Find where the given text appears and provide that cell's center as (X, Y) coordinate. 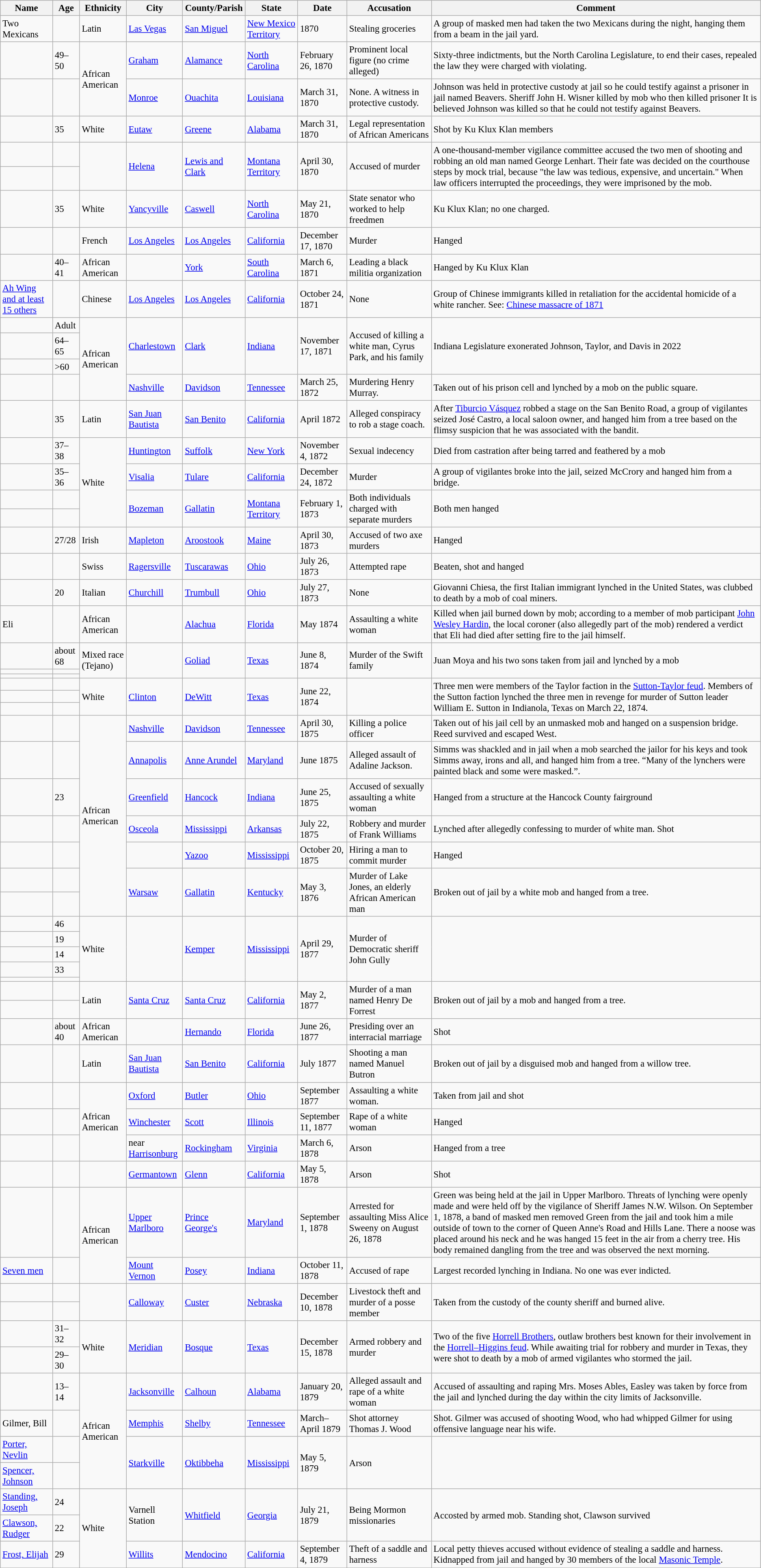
Mendocino (214, 1555)
April 30, 1875 (322, 728)
County/Parish (214, 8)
December 15, 1878 (322, 1347)
April 30, 1873 (322, 541)
Comment (596, 8)
Calloway (154, 1302)
Seven men (27, 1271)
Adult (66, 325)
Swiss (103, 567)
Jacksonville (154, 1392)
Accused of sexually assaulting a white woman (389, 797)
Calhoun (214, 1392)
Two Mexicans (27, 29)
Irish (103, 541)
1870 (322, 29)
Ethnicity (103, 8)
April 1872 (322, 419)
July 27, 1873 (322, 593)
Annapolis (154, 760)
Theft of a saddle and harness (389, 1555)
Clark (214, 346)
31–32 (66, 1334)
June 26, 1877 (322, 1032)
Accused of murder (389, 166)
Broken out of jail by a white mob and hanged from a tree. (596, 892)
27/28 (66, 541)
March 6, 1871 (322, 267)
June 22, 1874 (322, 697)
Anne Arundel (214, 760)
35–36 (66, 477)
Eli (27, 624)
Lynched after allegedly confessing to murder of white man. Shot (596, 829)
Greene (214, 129)
Georgia (272, 1515)
Shot. Gilmer was accused of shooting Wood, who had whipped Gilmer for using offensive language near his wife. (596, 1423)
DeWitt (214, 697)
Accosted by armed mob. Standing shot, Clawson survived (596, 1515)
State senator who worked to help freedmen (389, 209)
64–65 (66, 346)
Alleged assault of Adaline Jackson. (389, 760)
Osceola (154, 829)
Kentucky (272, 892)
Alleged assault and rape of a white woman (389, 1392)
Virginia (272, 1148)
near Harrisonburg (154, 1148)
Sixty-three indictments, but the North Carolina Legislature, to end their cases, repealed the law they were charged with violating. (596, 60)
19 (66, 940)
Taken from the custody of the county sheriff and burned alive. (596, 1302)
Largest recorded lynching in Indiana. No one was ever indicted. (596, 1271)
Chinese (103, 299)
Trumbull (214, 593)
September 1877 (322, 1095)
York (214, 267)
Leading a black militia organization (389, 267)
Legal representation of African Americans (389, 129)
Las Vegas (154, 29)
September 1, 1878 (322, 1222)
Memphis (154, 1423)
Lewis and Clark (214, 166)
20 (66, 593)
Charlestown (154, 346)
June 1875 (322, 760)
Louisiana (272, 98)
Killing a police officer (389, 728)
Accusation (389, 8)
Frost, Elijah (27, 1555)
Hanged from a structure at the Hancock County fairground (596, 797)
Winchester (154, 1121)
Mixed race (Tejano) (103, 661)
Name (27, 8)
Rockingham (214, 1148)
Shooting a man named Manuel Butron (389, 1064)
Shelby (214, 1423)
Greenfield (154, 797)
Nebraska (272, 1302)
Monroe (154, 98)
Armed robbery and murder (389, 1347)
Stealing groceries (389, 29)
Arkansas (272, 829)
Being Mormon missionaries (389, 1515)
December 17, 1870 (322, 241)
Indiana Legislature exonerated Johnson, Taylor, and Davis in 2022 (596, 346)
Glenn (214, 1174)
Gilmer, Bill (27, 1423)
March–April 1879 (322, 1423)
Shot by Ku Klux Klan members (596, 129)
Willits (154, 1555)
Upper Marlboro (154, 1222)
Accused of rape (389, 1271)
Ouachita (214, 98)
December 24, 1872 (322, 477)
Hanged from a tree (596, 1148)
French (103, 241)
May 5, 1879 (322, 1462)
22 (66, 1528)
State (272, 8)
>60 (66, 367)
October 11, 1878 (322, 1271)
July 22, 1875 (322, 829)
Hiring a man to commit murder (389, 855)
Tulare (214, 477)
November 17, 1871 (322, 346)
46 (66, 924)
Arrested for assaulting Miss Alice Sweeny on August 26, 1878 (389, 1222)
Broken out of jail by a mob and hanged from a tree. (596, 1000)
Suffolk (214, 451)
Posey (214, 1271)
September 11, 1877 (322, 1121)
Mapleton (154, 541)
November 4, 1872 (322, 451)
Yancyville (154, 209)
Warsaw (154, 892)
49–50 (66, 60)
Eutaw (154, 129)
Hanged by Ku Klux Klan (596, 267)
Taken from jail and shot (596, 1095)
Whitfield (214, 1515)
Ah Wing and at least 15 others (27, 299)
February 26, 1870 (322, 60)
Assaulting a white woman. (389, 1095)
New Mexico Territory (272, 29)
14 (66, 955)
Murder of a man named Henry De Forrest (389, 1000)
Visalia (154, 477)
Bozeman (154, 509)
Beaten, shot and hanged (596, 567)
Broken out of jail by a disguised mob and hanged from a willow tree. (596, 1064)
May 2, 1877 (322, 1000)
Alachua (214, 624)
Livestock theft and murder of a posse member (389, 1302)
Prominent local figure (no crime alleged) (389, 60)
23 (66, 797)
Ku Klux Klan; no one charged. (596, 209)
Attempted rape (389, 567)
Died from castration after being tarred and feathered by a mob (596, 451)
April 30, 1870 (322, 166)
A group of vigilantes broke into the jail, seized McCrory and hanged him from a bridge. (596, 477)
Murder of Democratic sheriff John Gully (389, 949)
29–30 (66, 1360)
Prince George's (214, 1222)
Varnell Station (154, 1515)
October 24, 1871 (322, 299)
Hancock (214, 797)
40–41 (66, 267)
Scott (214, 1121)
Meridian (154, 1347)
Juan Moya and his two sons taken from jail and lynched by a mob (596, 661)
about 68 (66, 656)
A group of masked men had taken the two Mexicans during the night, hanging them from a beam in the jail yard. (596, 29)
Date (322, 8)
June 8, 1874 (322, 661)
April 29, 1877 (322, 949)
Presiding over an interracial marriage (389, 1032)
September 4, 1879 (322, 1555)
Accused of two axe murders (389, 541)
Oktibbeha (214, 1462)
Murdering Henry Murray. (389, 387)
July 26, 1873 (322, 567)
29 (66, 1555)
Kemper (214, 949)
Huntington (154, 451)
13–14 (66, 1392)
Yazoo (214, 855)
May 21, 1870 (322, 209)
24 (66, 1502)
Accused of killing a white man, Cyrus Park, and his family (389, 346)
Rape of a white woman (389, 1121)
Porter, Nevlin (27, 1449)
Alleged conspiracy to rob a stage coach. (389, 419)
Mount Vernon (154, 1271)
Murder of Lake Jones, an elderly African American man (389, 892)
None. A witness in protective custody. (389, 98)
Butler (214, 1095)
Both men hanged (596, 509)
Taken out of his jail cell by an unmasked mob and hanged on a suspension bridge. Reed survived and escaped West. (596, 728)
Robbery and murder of Frank Williams (389, 829)
Italian (103, 593)
Taken out of his prison cell and lynched by a mob on the public square. (596, 387)
March 6, 1878 (322, 1148)
about 40 (66, 1032)
January 20, 1879 (322, 1392)
Age (66, 8)
Clawson, Rudger (27, 1528)
February 1, 1873 (322, 509)
South Carolina (272, 267)
Group of Chinese immigrants killed in retaliation for the accidental homicide of a white rancher. See: Chinese massacre of 1871 (596, 299)
Clinton (154, 697)
October 20, 1875 (322, 855)
May 5, 1878 (322, 1174)
Shot attorney Thomas J. Wood (389, 1423)
May 3, 1876 (322, 892)
Bosque (214, 1347)
July 21, 1879 (322, 1515)
Murder of the Swift family (389, 661)
Standing, Joseph (27, 1502)
March 25, 1872 (322, 387)
Tuscarawas (214, 567)
Hernando (214, 1032)
Helena (154, 166)
33 (66, 970)
Caswell (214, 209)
Maine (272, 541)
Giovanni Chiesa, the first Italian immigrant lynched in the United States, was clubbed to death by a mob of coal miners. (596, 593)
December 10, 1878 (322, 1302)
June 25, 1875 (322, 797)
37–38 (66, 451)
City (154, 8)
May 1874 (322, 624)
Sexual indecency (389, 451)
Oxford (154, 1095)
Aroostook (214, 541)
Germantown (154, 1174)
Spencer, Johnson (27, 1476)
Custer (214, 1302)
Illinois (272, 1121)
New York (272, 451)
Assaulting a white woman (389, 624)
San Miguel (214, 29)
Both individuals charged with separate murders (389, 509)
Goliad (214, 661)
Alamance (214, 60)
Churchill (154, 593)
Graham (154, 60)
Ragersville (154, 567)
Starkville (154, 1462)
July 1877 (322, 1064)
